Locate the cell with the specified text and output its (x, y) center coordinate. 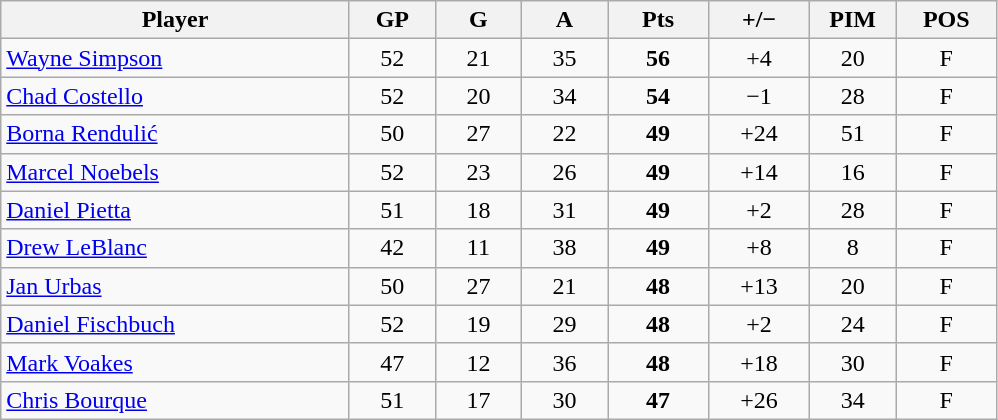
8 (853, 248)
Player (176, 20)
42 (392, 248)
23 (478, 172)
GP (392, 20)
Drew LeBlanc (176, 248)
Jan Urbas (176, 286)
+14 (760, 172)
18 (478, 210)
Mark Voakes (176, 362)
+4 (760, 58)
17 (478, 400)
A (564, 20)
+18 (760, 362)
35 (564, 58)
Pts (658, 20)
Chris Bourque (176, 400)
56 (658, 58)
Daniel Pietta (176, 210)
26 (564, 172)
22 (564, 134)
+24 (760, 134)
Chad Costello (176, 96)
POS (946, 20)
−1 (760, 96)
19 (478, 324)
Marcel Noebels (176, 172)
+26 (760, 400)
16 (853, 172)
Daniel Fischbuch (176, 324)
29 (564, 324)
31 (564, 210)
+8 (760, 248)
G (478, 20)
+/− (760, 20)
Borna Rendulić (176, 134)
+13 (760, 286)
11 (478, 248)
24 (853, 324)
54 (658, 96)
Wayne Simpson (176, 58)
38 (564, 248)
PIM (853, 20)
12 (478, 362)
36 (564, 362)
